Return (x, y) of the center of cell containing provided text 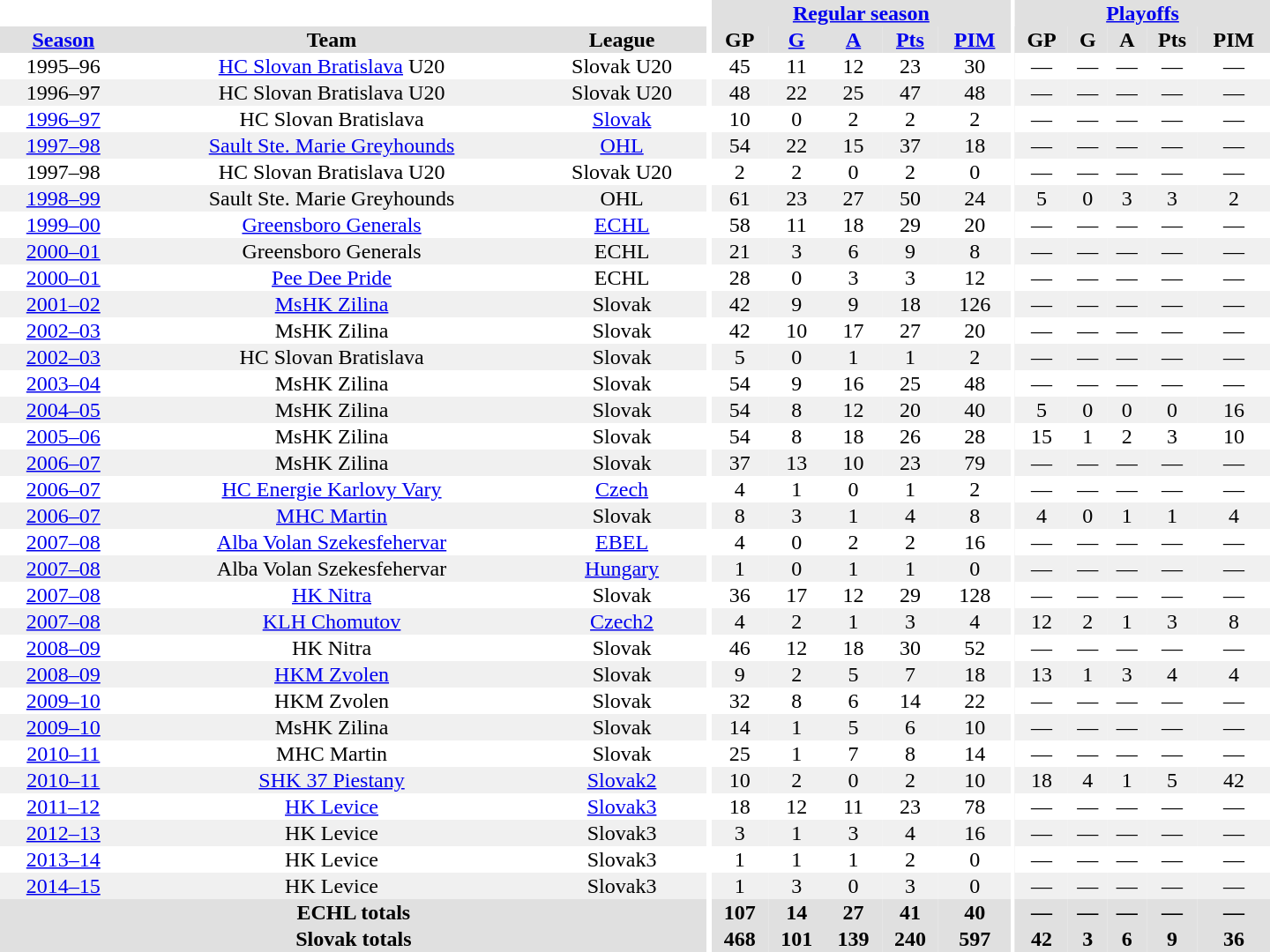
KLH Chomutov (332, 621)
Hungary (623, 569)
HC Energie Karlovy Vary (332, 489)
2011–12 (63, 807)
45 (740, 66)
2013–14 (63, 859)
41 (910, 912)
78 (975, 807)
League (623, 40)
SHK 37 Piestany (332, 780)
Slovak totals (354, 939)
24 (975, 198)
Playoffs (1143, 13)
2012–13 (63, 833)
Pee Dee Pride (332, 278)
2014–15 (63, 886)
101 (796, 939)
ECHL totals (354, 912)
2001–02 (63, 304)
Czech (623, 489)
1998–99 (63, 198)
Regular season (862, 13)
50 (910, 198)
1999–00 (63, 225)
2004–05 (63, 410)
79 (975, 463)
1995–96 (63, 66)
468 (740, 939)
2003–04 (63, 383)
52 (975, 648)
2005–06 (63, 436)
61 (740, 198)
126 (975, 304)
26 (910, 436)
Czech2 (623, 621)
47 (910, 93)
Team (332, 40)
240 (910, 939)
Slovak2 (623, 780)
139 (853, 939)
128 (975, 595)
32 (740, 701)
597 (975, 939)
58 (740, 225)
21 (740, 251)
Season (63, 40)
46 (740, 648)
EBEL (623, 542)
107 (740, 912)
